For the text-containing cell, return its midpoint in [x, y] coordinate format. 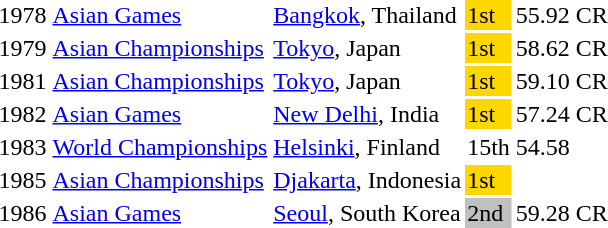
Helsinki, Finland [368, 147]
Bangkok, Thailand [368, 15]
Seoul, South Korea [368, 213]
15th [489, 147]
2nd [489, 213]
New Delhi, India [368, 114]
World Championships [160, 147]
Djakarta, Indonesia [368, 180]
